Capture the cell that displays the provided text and extract its [x, y] central coordinate. 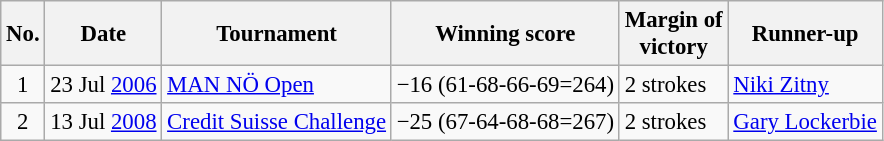
23 Jul 2006 [104, 85]
1 [23, 85]
Margin ofvictory [674, 34]
Runner-up [805, 34]
Gary Lockerbie [805, 122]
Credit Suisse Challenge [277, 122]
13 Jul 2008 [104, 122]
2 [23, 122]
Date [104, 34]
No. [23, 34]
Tournament [277, 34]
Winning score [505, 34]
−25 (67-64-68-68=267) [505, 122]
Niki Zitny [805, 85]
MAN NÖ Open [277, 85]
−16 (61-68-66-69=264) [505, 85]
